Output the [X, Y] coordinate of the center of the cell containing the given text.  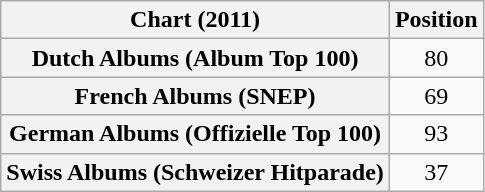
Position [436, 20]
Chart (2011) [196, 20]
93 [436, 134]
German Albums (Offizielle Top 100) [196, 134]
69 [436, 96]
37 [436, 172]
Dutch Albums (Album Top 100) [196, 58]
French Albums (SNEP) [196, 96]
80 [436, 58]
Swiss Albums (Schweizer Hitparade) [196, 172]
